Search for the cell housing the specified text and yield its [x, y] center coordinate. 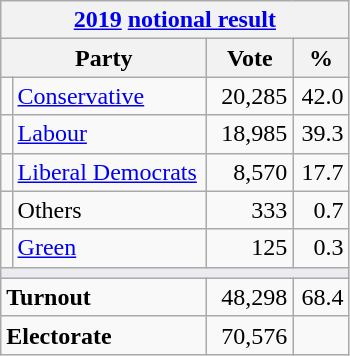
39.3 [321, 134]
% [321, 58]
18,985 [250, 134]
Electorate [104, 335]
42.0 [321, 96]
333 [250, 210]
20,285 [250, 96]
Liberal Democrats [110, 172]
48,298 [250, 297]
68.4 [321, 297]
70,576 [250, 335]
Conservative [110, 96]
Others [110, 210]
2019 notional result [175, 20]
Party [104, 58]
0.7 [321, 210]
8,570 [250, 172]
17.7 [321, 172]
Turnout [104, 297]
Vote [250, 58]
0.3 [321, 248]
125 [250, 248]
Green [110, 248]
Labour [110, 134]
